Extract the (X, Y) coordinate from the center of the cell holding the provided text.  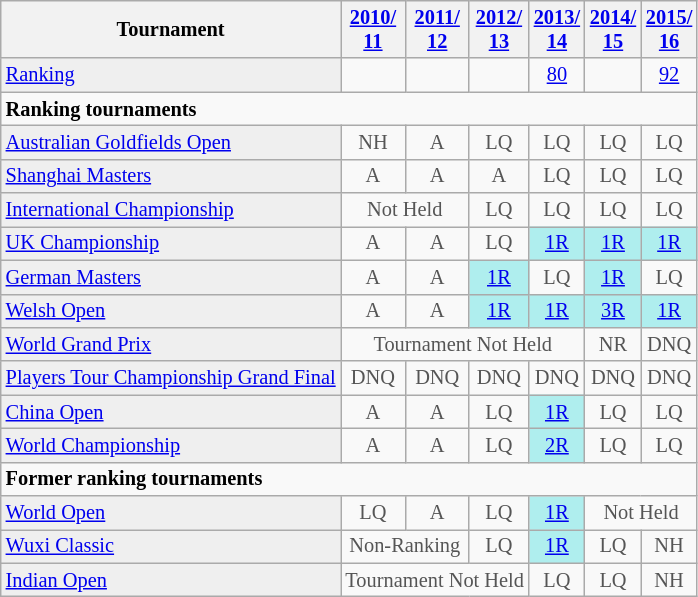
Australian Goldfields Open (171, 142)
World Championship (171, 445)
World Grand Prix (171, 344)
2014/15 (613, 29)
Players Tour Championship Grand Final (171, 378)
92 (669, 75)
2010/11 (372, 29)
80 (557, 75)
UK Championship (171, 243)
2012/13 (499, 29)
2011/12 (437, 29)
Wuxi Classic (171, 546)
2013/14 (557, 29)
2R (557, 445)
World Open (171, 513)
Ranking tournaments (349, 109)
International Championship (171, 210)
Former ranking tournaments (349, 479)
Shanghai Masters (171, 176)
2015/16 (669, 29)
Welsh Open (171, 311)
3R (613, 311)
Tournament (171, 29)
Non-Ranking (404, 546)
Ranking (171, 75)
China Open (171, 412)
NR (613, 344)
German Masters (171, 277)
Indian Open (171, 580)
